Extract the [x, y] coordinate from the center of the cell holding the provided text.  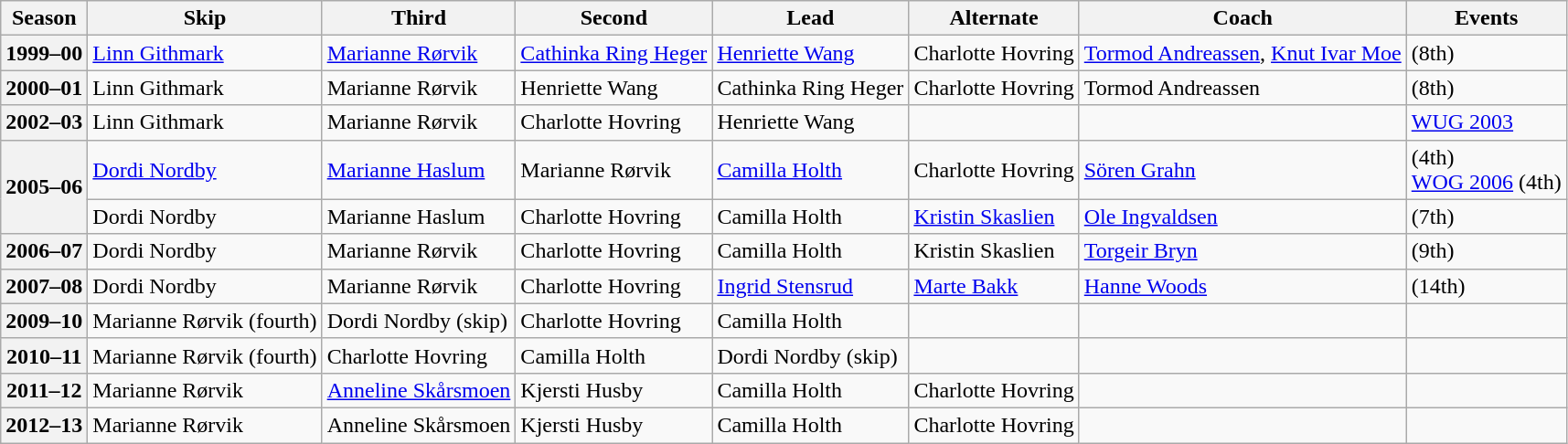
2005–06 [44, 186]
2012–13 [44, 425]
2006–07 [44, 251]
(4th)WOG 2006 (4th) [1487, 170]
2007–08 [44, 286]
Sören Grahn [1243, 170]
(9th) [1487, 251]
(14th) [1487, 286]
Torgeir Bryn [1243, 251]
Tormod Andreassen, Knut Ivar Moe [1243, 53]
2009–10 [44, 321]
Coach [1243, 18]
Second [614, 18]
1999–00 [44, 53]
Ole Ingvaldsen [1243, 217]
Season [44, 18]
Alternate [994, 18]
Events [1487, 18]
2000–01 [44, 88]
2010–11 [44, 355]
Skip [205, 18]
Ingrid Stensrud [810, 286]
Hanne Woods [1243, 286]
Third [419, 18]
Tormod Andreassen [1243, 88]
2002–03 [44, 122]
(7th) [1487, 217]
Lead [810, 18]
WUG 2003 [1487, 122]
2011–12 [44, 390]
Marte Bakk [994, 286]
